Search for the cell housing the specified text and yield its (X, Y) center coordinate. 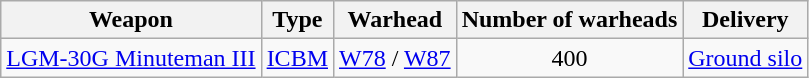
ICBM (297, 58)
Warhead (396, 20)
Number of warheads (570, 20)
Ground silo (746, 58)
Weapon (131, 20)
Delivery (746, 20)
Type (297, 20)
LGM-30G Minuteman III (131, 58)
400 (570, 58)
W78 / W87 (396, 58)
